Locate the cell with the specified text and output its [X, Y] center coordinate. 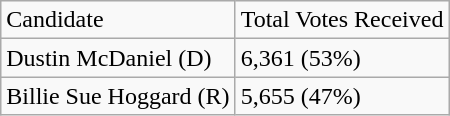
5,655 (47%) [342, 96]
Dustin McDaniel (D) [118, 58]
Billie Sue Hoggard (R) [118, 96]
6,361 (53%) [342, 58]
Candidate [118, 20]
Total Votes Received [342, 20]
